Capture the cell that displays the provided text and extract its [X, Y] central coordinate. 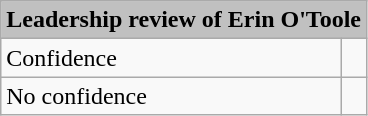
Leadership review of Erin O'Toole [184, 20]
No confidence [172, 96]
Confidence [172, 58]
